Return (X, Y) of the center of cell containing provided text 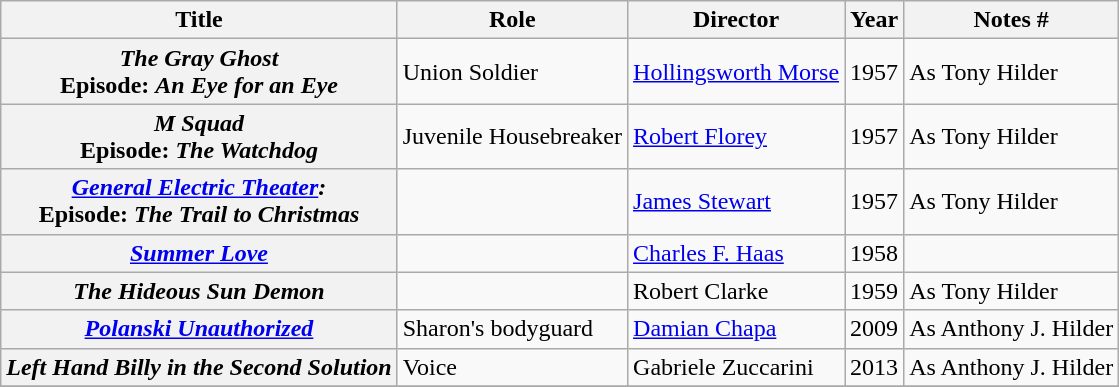
James Stewart (736, 202)
2013 (874, 367)
Charles F. Haas (736, 253)
Voice (512, 367)
Robert Florey (736, 136)
The Gray GhostEpisode: An Eye for an Eye (199, 72)
Summer Love (199, 253)
M SquadEpisode: The Watchdog (199, 136)
1959 (874, 291)
Union Soldier (512, 72)
Gabriele Zuccarini (736, 367)
2009 (874, 329)
Juvenile Housebreaker (512, 136)
Title (199, 20)
Director (736, 20)
General Electric Theater:Episode: The Trail to Christmas (199, 202)
Sharon's bodyguard (512, 329)
Polanski Unauthorized (199, 329)
Notes # (1012, 20)
Role (512, 20)
1958 (874, 253)
Left Hand Billy in the Second Solution (199, 367)
Damian Chapa (736, 329)
Year (874, 20)
Hollingsworth Morse (736, 72)
Robert Clarke (736, 291)
The Hideous Sun Demon (199, 291)
